Return the [X, Y] coordinate for the center point of the cell that contains the specified text.  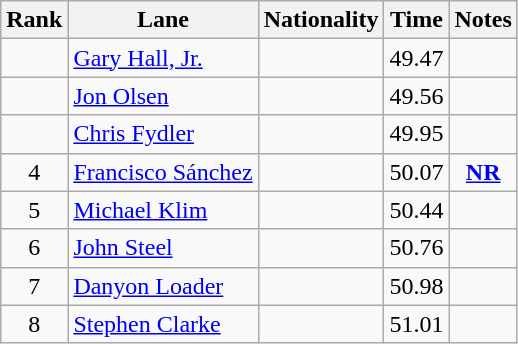
Stephen Clarke [163, 324]
50.07 [416, 172]
8 [34, 324]
50.44 [416, 210]
49.56 [416, 96]
Chris Fydler [163, 134]
NR [483, 172]
6 [34, 248]
John Steel [163, 248]
Jon Olsen [163, 96]
Rank [34, 20]
Nationality [321, 20]
49.47 [416, 58]
Francisco Sánchez [163, 172]
50.98 [416, 286]
7 [34, 286]
4 [34, 172]
Danyon Loader [163, 286]
49.95 [416, 134]
Lane [163, 20]
Notes [483, 20]
Michael Klim [163, 210]
5 [34, 210]
50.76 [416, 248]
Gary Hall, Jr. [163, 58]
51.01 [416, 324]
Time [416, 20]
